Extract the (x, y) coordinate from the center of the cell holding the provided text.  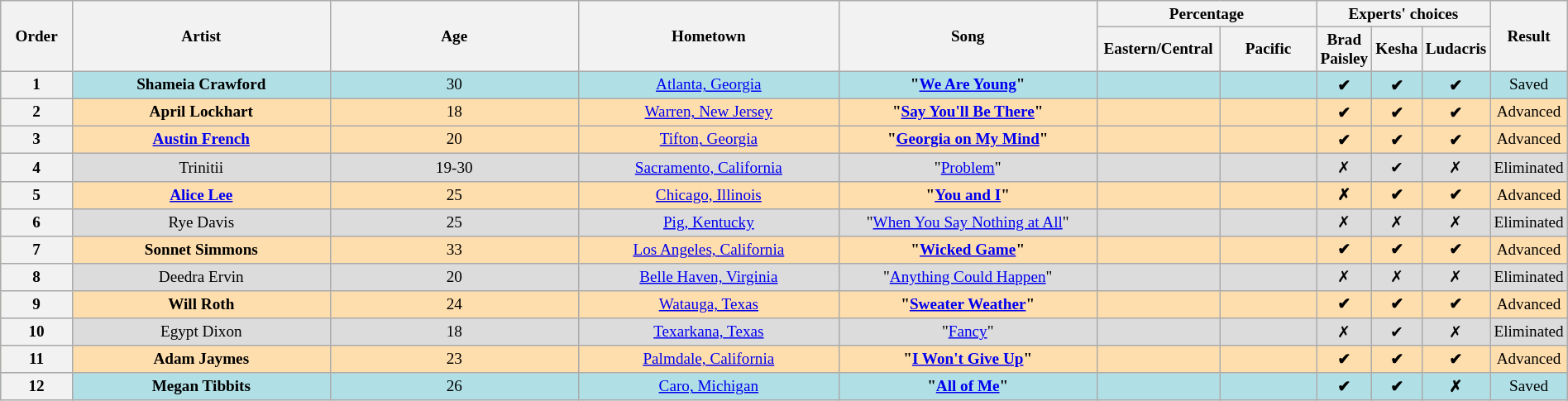
Megan Tibbits (201, 387)
"Anything Could Happen" (968, 276)
Los Angeles, California (708, 250)
"Problem" (968, 167)
6 (36, 222)
Adam Jaymes (201, 359)
Will Roth (201, 304)
"Sweater Weather" (968, 304)
Shameia Crawford (201, 84)
1 (36, 84)
"Say You'll Be There" (968, 112)
3 (36, 141)
24 (454, 304)
"We Are Young" (968, 84)
Result (1528, 36)
19-30 (454, 167)
Texarkana, Texas (708, 332)
Pacific (1269, 49)
11 (36, 359)
Belle Haven, Virginia (708, 276)
Hometown (708, 36)
"You and I" (968, 195)
Sacramento, California (708, 167)
Tifton, Georgia (708, 141)
Deedra Ervin (201, 276)
Watauga, Texas (708, 304)
Brad Paisley (1345, 49)
"Fancy" (968, 332)
"Georgia on My Mind" (968, 141)
Chicago, Illinois (708, 195)
23 (454, 359)
Artist (201, 36)
"I Won't Give Up" (968, 359)
9 (36, 304)
8 (36, 276)
Experts' choices (1403, 14)
4 (36, 167)
12 (36, 387)
Age (454, 36)
7 (36, 250)
Kesha (1397, 49)
30 (454, 84)
Trinitii (201, 167)
5 (36, 195)
10 (36, 332)
Alice Lee (201, 195)
Percentage (1207, 14)
Atlanta, Georgia (708, 84)
"Wicked Game" (968, 250)
Austin French (201, 141)
Palmdale, California (708, 359)
Rye Davis (201, 222)
Egypt Dixon (201, 332)
Caro, Michigan (708, 387)
33 (454, 250)
Sonnet Simmons (201, 250)
Pig, Kentucky (708, 222)
"All of Me" (968, 387)
Order (36, 36)
Warren, New Jersey (708, 112)
April Lockhart (201, 112)
Eastern/Central (1158, 49)
"When You Say Nothing at All" (968, 222)
Ludacris (1456, 49)
2 (36, 112)
26 (454, 387)
Song (968, 36)
